Return the (X, Y) coordinate for the center point of the cell that contains the specified text.  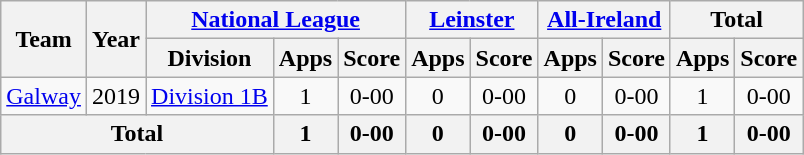
National League (276, 20)
Division (210, 58)
2019 (116, 96)
Leinster (472, 20)
Year (116, 39)
All-Ireland (604, 20)
Division 1B (210, 96)
Galway (44, 96)
Team (44, 39)
